Locate the cell with the specified text and output its (x, y) center coordinate. 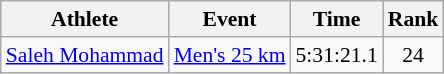
Time (337, 19)
Men's 25 km (230, 55)
24 (414, 55)
Saleh Mohammad (85, 55)
Rank (414, 19)
Event (230, 19)
5:31:21.1 (337, 55)
Athlete (85, 19)
